Pinpoint the cell where the given text exists, returning its [X, Y] midpoint coordinate. 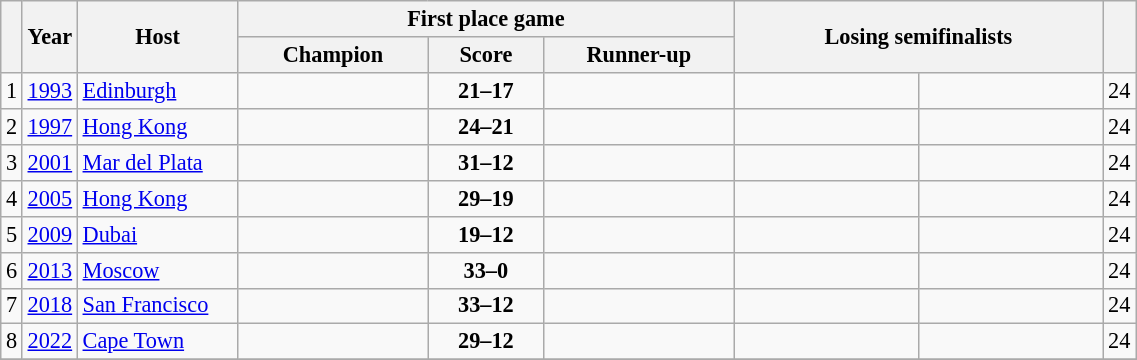
2013 [50, 270]
Runner-up [639, 55]
Moscow [157, 270]
2001 [50, 162]
3 [12, 162]
2022 [50, 342]
1993 [50, 90]
21–17 [486, 90]
6 [12, 270]
Losing semifinalists [918, 37]
4 [12, 198]
2009 [50, 234]
Mar del Plata [157, 162]
Score [486, 55]
1997 [50, 126]
29–12 [486, 342]
1 [12, 90]
2 [12, 126]
7 [12, 306]
33–0 [486, 270]
2018 [50, 306]
Cape Town [157, 342]
San Francisco [157, 306]
Champion [333, 55]
19–12 [486, 234]
Edinburgh [157, 90]
Year [50, 37]
Dubai [157, 234]
First place game [486, 19]
Host [157, 37]
31–12 [486, 162]
29–19 [486, 198]
5 [12, 234]
2005 [50, 198]
8 [12, 342]
24–21 [486, 126]
33–12 [486, 306]
